Locate the cell with the specified text and output its [x, y] center coordinate. 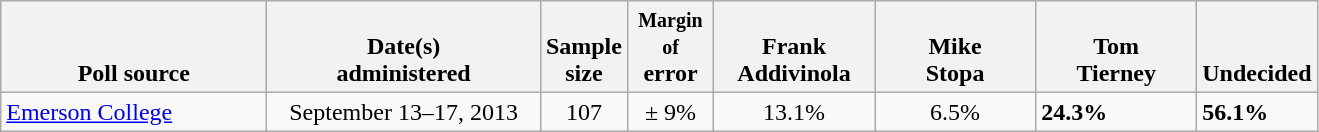
Samplesize [584, 47]
Emerson College [134, 112]
FrankAddivinola [794, 47]
Date(s)administered [404, 47]
MikeStopa [956, 47]
TomTierney [1116, 47]
Poll source [134, 47]
13.1% [794, 112]
24.3% [1116, 112]
56.1% [1257, 112]
107 [584, 112]
6.5% [956, 112]
± 9% [670, 112]
Undecided [1257, 47]
September 13–17, 2013 [404, 112]
Margin oferror [670, 47]
